Output the [x, y] coordinate of the center of the cell containing the given text.  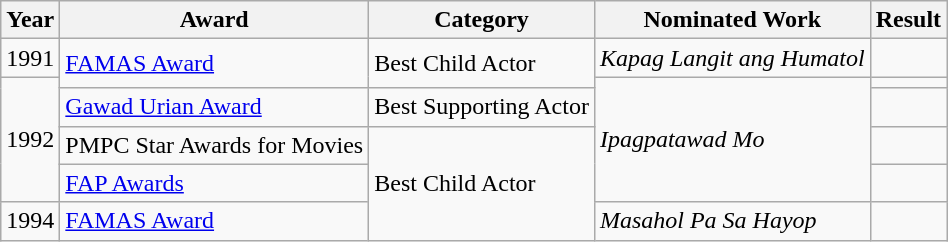
PMPC Star Awards for Movies [214, 145]
FAP Awards [214, 183]
Gawad Urian Award [214, 107]
Award [214, 20]
Category [482, 20]
Ipagpatawad Mo [732, 140]
Result [908, 20]
Nominated Work [732, 20]
Kapag Langit ang Humatol [732, 58]
Year [30, 20]
1991 [30, 58]
Masahol Pa Sa Hayop [732, 221]
1992 [30, 140]
1994 [30, 221]
Best Supporting Actor [482, 107]
